Pinpoint the cell where the given text exists, returning its (x, y) midpoint coordinate. 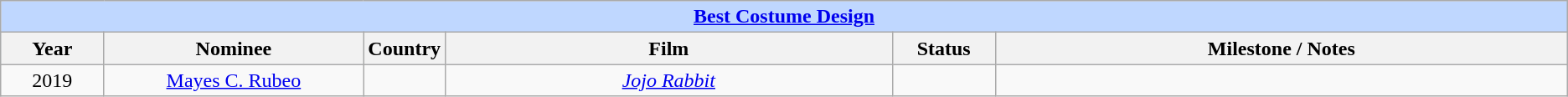
Year (52, 48)
2019 (52, 80)
Jojo Rabbit (668, 80)
Mayes C. Rubeo (234, 80)
Country (405, 48)
Milestone / Notes (1282, 48)
Film (668, 48)
Best Costume Design (784, 17)
Nominee (234, 48)
Status (943, 48)
